For the text-containing cell, return its midpoint in (x, y) coordinate format. 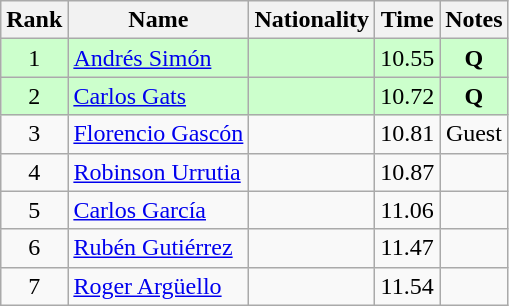
1 (34, 58)
Nationality (312, 20)
11.54 (408, 286)
3 (34, 134)
10.72 (408, 96)
Roger Argüello (158, 286)
10.81 (408, 134)
Florencio Gascón (158, 134)
10.87 (408, 172)
Name (158, 20)
Rubén Gutiérrez (158, 248)
4 (34, 172)
Rank (34, 20)
5 (34, 210)
Time (408, 20)
Guest (474, 134)
2 (34, 96)
Notes (474, 20)
11.06 (408, 210)
Carlos García (158, 210)
6 (34, 248)
11.47 (408, 248)
Robinson Urrutia (158, 172)
7 (34, 286)
Andrés Simón (158, 58)
10.55 (408, 58)
Carlos Gats (158, 96)
